Capture the cell that displays the provided text and extract its (x, y) central coordinate. 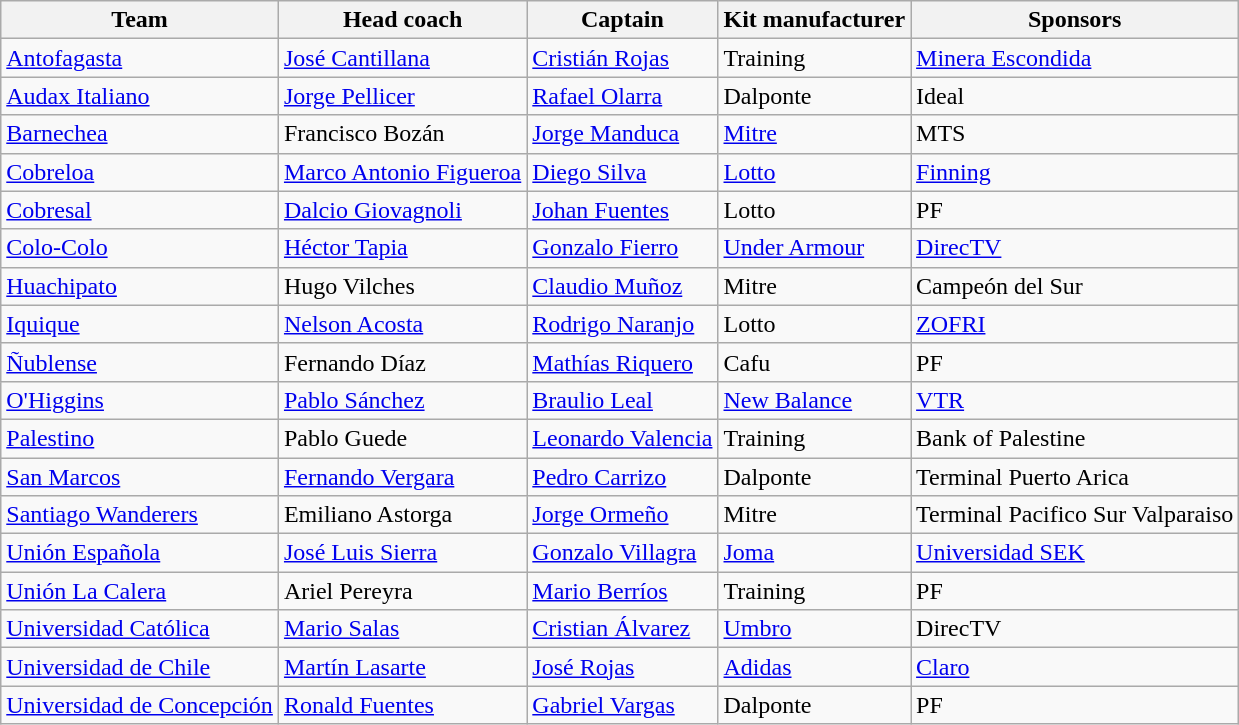
New Balance (814, 400)
Cobreloa (140, 172)
Fernando Vergara (402, 477)
Jorge Ormeño (622, 515)
Héctor Tapia (402, 248)
José Cantillana (402, 58)
Head coach (402, 20)
Universidad Católica (140, 629)
Unión Española (140, 553)
Francisco Bozán (402, 134)
Adidas (814, 667)
Rodrigo Naranjo (622, 324)
Kit manufacturer (814, 20)
San Marcos (140, 477)
Diego Silva (622, 172)
Pablo Guede (402, 438)
Finning (1075, 172)
Joma (814, 553)
Cristian Álvarez (622, 629)
Fernando Díaz (402, 362)
Claro (1075, 667)
Umbro (814, 629)
Hugo Vilches (402, 286)
Antofagasta (140, 58)
Gonzalo Villagra (622, 553)
Pablo Sánchez (402, 400)
Gonzalo Fierro (622, 248)
Dalcio Giovagnoli (402, 210)
Nelson Acosta (402, 324)
Gabriel Vargas (622, 705)
Captain (622, 20)
Terminal Pacifico Sur Valparaiso (1075, 515)
José Luis Sierra (402, 553)
Sponsors (1075, 20)
Jorge Manduca (622, 134)
Jorge Pellicer (402, 96)
Under Armour (814, 248)
Emiliano Astorga (402, 515)
Universidad de Concepción (140, 705)
Huachipato (140, 286)
Ñublense (140, 362)
Mathías Riquero (622, 362)
O'Higgins (140, 400)
Martín Lasarte (402, 667)
Team (140, 20)
Iquique (140, 324)
Audax Italiano (140, 96)
Leonardo Valencia (622, 438)
Claudio Muñoz (622, 286)
MTS (1075, 134)
Colo-Colo (140, 248)
Cobresal (140, 210)
Universidad SEK (1075, 553)
Ideal (1075, 96)
Terminal Puerto Arica (1075, 477)
José Rojas (622, 667)
Bank of Palestine (1075, 438)
Rafael Olarra (622, 96)
Unión La Calera (140, 591)
Barnechea (140, 134)
VTR (1075, 400)
Pedro Carrizo (622, 477)
Johan Fuentes (622, 210)
Mario Salas (402, 629)
Minera Escondida (1075, 58)
Campeón del Sur (1075, 286)
Ronald Fuentes (402, 705)
Universidad de Chile (140, 667)
Palestino (140, 438)
Braulio Leal (622, 400)
Ariel Pereyra (402, 591)
Marco Antonio Figueroa (402, 172)
ZOFRI (1075, 324)
Santiago Wanderers (140, 515)
Cafu (814, 362)
Cristián Rojas (622, 58)
Mario Berríos (622, 591)
